Provide the (x, y) coordinate of the cell's center where the given text is located.  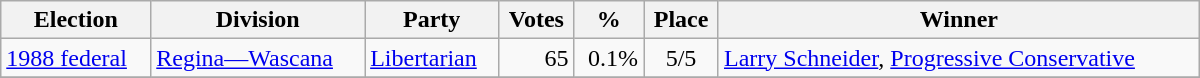
Regina—Wascana (258, 58)
% (609, 20)
Larry Schneider, Progressive Conservative (958, 58)
Election (76, 20)
0.1% (609, 58)
Division (258, 20)
Place (682, 20)
Winner (958, 20)
65 (536, 58)
5/5 (682, 58)
Votes (536, 20)
1988 federal (76, 58)
Party (432, 20)
Libertarian (432, 58)
